Pinpoint the cell where the given text exists, returning its (X, Y) midpoint coordinate. 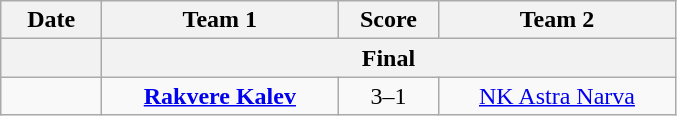
NK Astra Narva (557, 96)
Team 2 (557, 20)
Date (52, 20)
Rakvere Kalev (220, 96)
Team 1 (220, 20)
3–1 (388, 96)
Final (388, 58)
Score (388, 20)
